From the cell containing the given text, extract its center point as (x, y) coordinate. 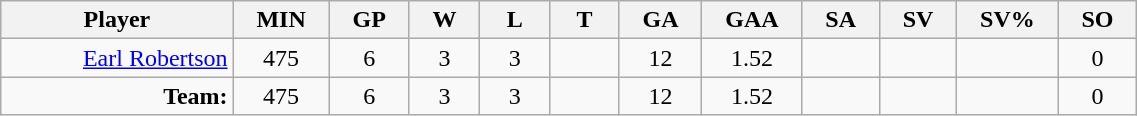
SO (1098, 20)
W (444, 20)
SV% (1008, 20)
T (585, 20)
SA (840, 20)
GA (660, 20)
GAA (752, 20)
SV (918, 20)
L (515, 20)
Team: (117, 96)
MIN (281, 20)
Earl Robertson (117, 58)
GP (369, 20)
Player (117, 20)
